For the text-containing cell, return its midpoint in (x, y) coordinate format. 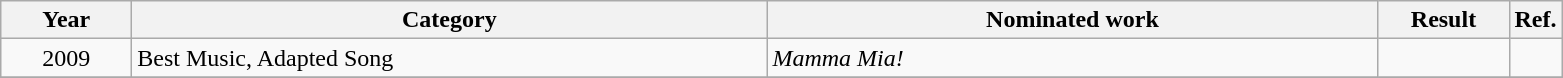
Category (450, 20)
Nominated work (1072, 20)
Year (66, 20)
Mamma Mia! (1072, 58)
Ref. (1536, 20)
2009 (66, 58)
Result (1444, 20)
Best Music, Adapted Song (450, 58)
